For the text-containing cell, return its midpoint in [x, y] coordinate format. 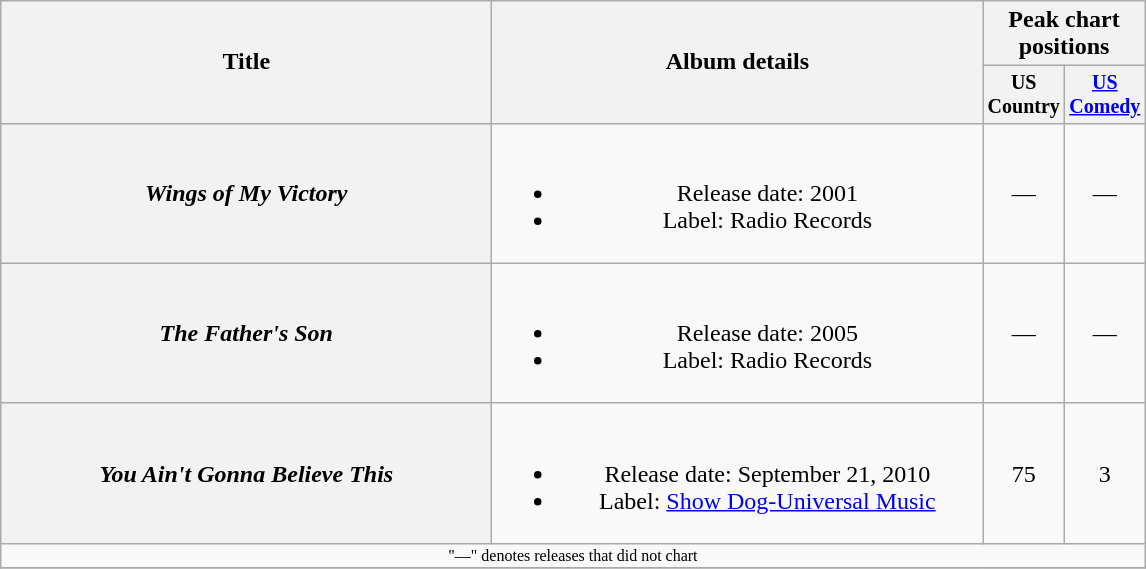
Release date: September 21, 2010Label: Show Dog-Universal Music [738, 473]
US Country [1024, 94]
The Father's Son [246, 333]
Peak chartpositions [1064, 34]
3 [1106, 473]
75 [1024, 473]
You Ain't Gonna Believe This [246, 473]
Album details [738, 62]
Title [246, 62]
Wings of My Victory [246, 193]
US Comedy [1106, 94]
Release date: 2001Label: Radio Records [738, 193]
"—" denotes releases that did not chart [573, 555]
Release date: 2005Label: Radio Records [738, 333]
